For the text-containing cell, return its midpoint in [x, y] coordinate format. 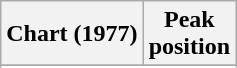
Chart (1977) [72, 34]
Peakposition [189, 34]
